Extract the [x, y] coordinate from the center of the cell holding the provided text.  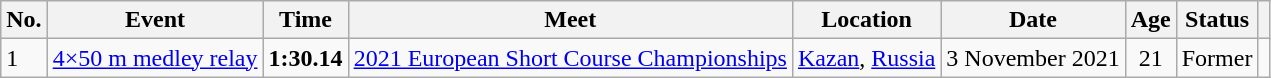
2021 European Short Course Championships [570, 58]
Kazan, Russia [866, 58]
1 [24, 58]
Former [1217, 58]
Location [866, 20]
4×50 m medley relay [155, 58]
21 [1150, 58]
Meet [570, 20]
Status [1217, 20]
Event [155, 20]
Time [306, 20]
No. [24, 20]
Date [1033, 20]
3 November 2021 [1033, 58]
Age [1150, 20]
1:30.14 [306, 58]
